Capture the cell that displays the provided text and extract its (X, Y) central coordinate. 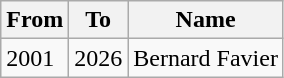
From (35, 20)
To (98, 20)
Bernard Favier (206, 58)
Name (206, 20)
2001 (35, 58)
2026 (98, 58)
